Detect which cell encompasses the target text, then output its (x, y) center coordinate. 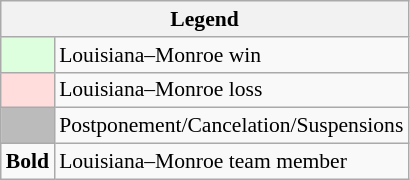
Postponement/Cancelation/Suspensions (231, 126)
Bold (28, 162)
Louisiana–Monroe win (231, 55)
Louisiana–Monroe loss (231, 90)
Louisiana–Monroe team member (231, 162)
Legend (205, 19)
